Return (x, y) of the center of cell containing provided text 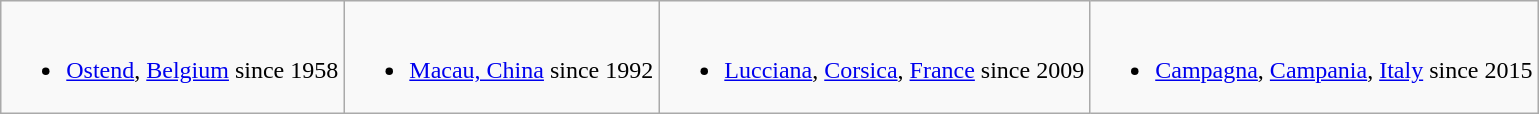
Ostend, Belgium since 1958 (172, 58)
Lucciana, Corsica, France since 2009 (874, 58)
Macau, China since 1992 (502, 58)
Campagna, Campania, Italy since 2015 (1314, 58)
